Locate the cell with the specified text and output its [X, Y] center coordinate. 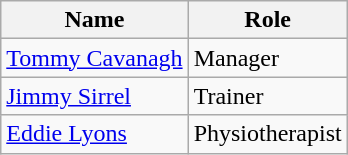
Manager [268, 58]
Role [268, 20]
Trainer [268, 96]
Physiotherapist [268, 134]
Name [94, 20]
Tommy Cavanagh [94, 58]
Jimmy Sirrel [94, 96]
Eddie Lyons [94, 134]
